Find where the given text appears and provide that cell's center as [X, Y] coordinate. 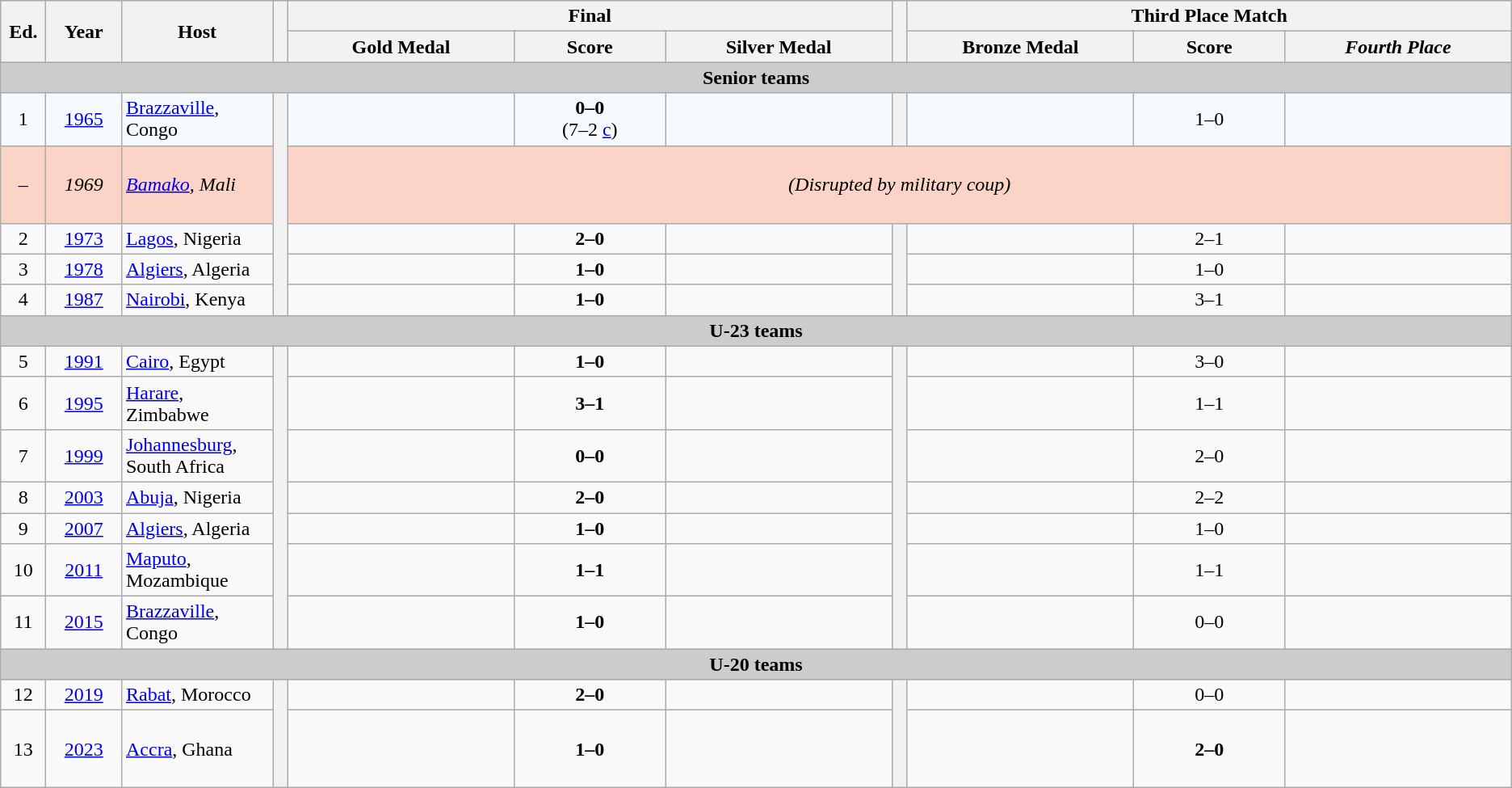
U-23 teams [756, 331]
Fourth Place [1399, 47]
7 [23, 456]
11 [23, 622]
2 [23, 238]
2–1 [1210, 238]
Cairo, Egypt [197, 361]
(Disrupted by military coup) [900, 184]
Rabat, Morocco [197, 695]
0–0 (7–2 c) [590, 120]
Harare, Zimbabwe [197, 402]
2–2 [1210, 497]
Accra, Ghana [197, 749]
Nairobi, Kenya [197, 300]
Maputo, Mozambique [197, 571]
2007 [84, 528]
U-20 teams [756, 664]
2019 [84, 695]
1987 [84, 300]
6 [23, 402]
Lagos, Nigeria [197, 238]
Year [84, 32]
2023 [84, 749]
12 [23, 695]
1991 [84, 361]
Senior teams [756, 78]
2015 [84, 622]
Gold Medal [401, 47]
Johannesburg, South Africa [197, 456]
Bamako, Mali [197, 184]
1965 [84, 120]
Silver Medal [779, 47]
1999 [84, 456]
9 [23, 528]
Abuja, Nigeria [197, 497]
Bronze Medal [1021, 47]
1995 [84, 402]
Ed. [23, 32]
3 [23, 269]
4 [23, 300]
1969 [84, 184]
1973 [84, 238]
5 [23, 361]
1978 [84, 269]
10 [23, 571]
– [23, 184]
8 [23, 497]
Third Place Match [1209, 16]
2011 [84, 571]
Host [197, 32]
13 [23, 749]
Final [590, 16]
1 [23, 120]
2003 [84, 497]
3–0 [1210, 361]
